Identify which cell holds the provided text, then report its (x, y) central coordinate. 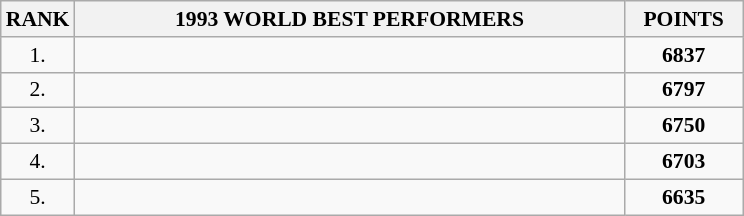
6750 (684, 126)
1. (38, 55)
2. (38, 90)
6703 (684, 162)
5. (38, 197)
RANK (38, 19)
6797 (684, 90)
4. (38, 162)
6837 (684, 55)
POINTS (684, 19)
1993 WORLD BEST PERFORMERS (349, 19)
6635 (684, 197)
3. (38, 126)
